Return the (X, Y) coordinate for the center point of the cell that contains the specified text.  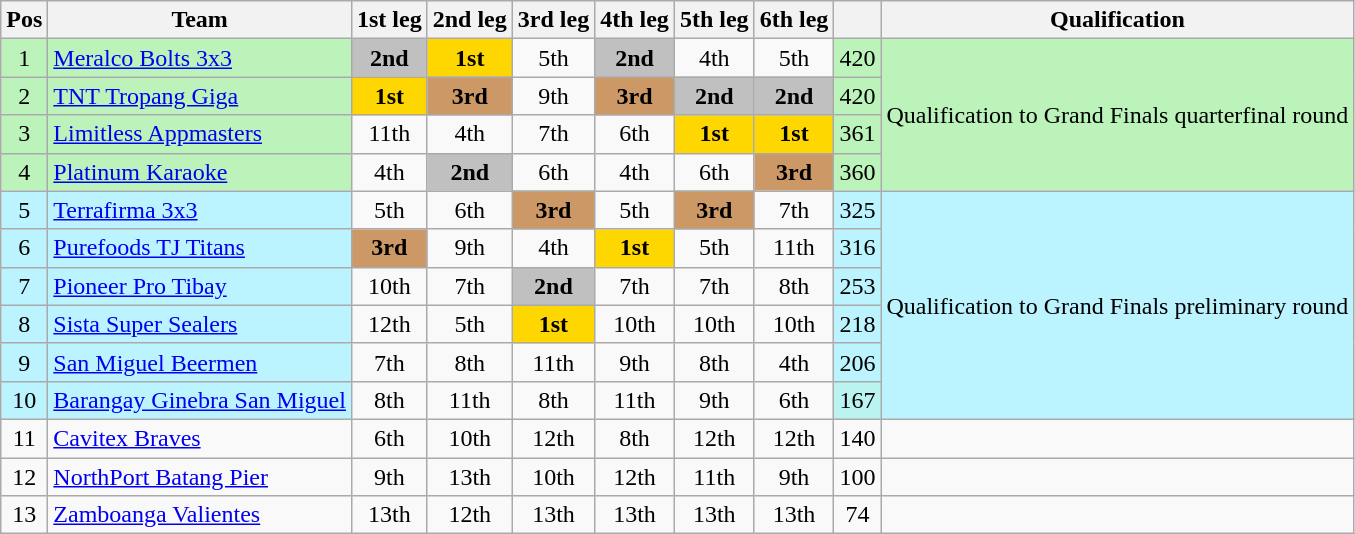
6 (24, 248)
Platinum Karaoke (200, 172)
TNT Tropang Giga (200, 96)
Team (200, 20)
10 (24, 400)
11 (24, 438)
Pos (24, 20)
5th leg (714, 20)
2nd leg (470, 20)
253 (858, 286)
San Miguel Beermen (200, 362)
4 (24, 172)
8 (24, 324)
Purefoods TJ Titans (200, 248)
Sista Super Sealers (200, 324)
Cavitex Braves (200, 438)
167 (858, 400)
Pioneer Pro Tibay (200, 286)
325 (858, 210)
218 (858, 324)
316 (858, 248)
Qualification to Grand Finals preliminary round (1118, 305)
Terrafirma 3x3 (200, 210)
206 (858, 362)
5 (24, 210)
3 (24, 134)
74 (858, 515)
1st leg (389, 20)
3rd leg (553, 20)
4th leg (635, 20)
7 (24, 286)
Meralco Bolts 3x3 (200, 58)
100 (858, 477)
9 (24, 362)
13 (24, 515)
140 (858, 438)
Qualification (1118, 20)
Limitless Appmasters (200, 134)
NorthPort Batang Pier (200, 477)
Zamboanga Valientes (200, 515)
360 (858, 172)
361 (858, 134)
2 (24, 96)
Qualification to Grand Finals quarterfinal round (1118, 115)
12 (24, 477)
Barangay Ginebra San Miguel (200, 400)
6th leg (794, 20)
1 (24, 58)
